Locate the cell with the specified text and output its [X, Y] center coordinate. 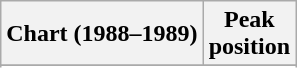
Chart (1988–1989) [102, 34]
Peakposition [249, 34]
